From the cell containing the given text, extract its center point as [X, Y] coordinate. 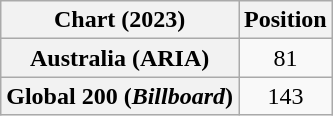
Australia (ARIA) [120, 58]
81 [285, 58]
Position [285, 20]
Chart (2023) [120, 20]
Global 200 (Billboard) [120, 96]
143 [285, 96]
